Provide the (X, Y) coordinate of the cell's center where the given text is located.  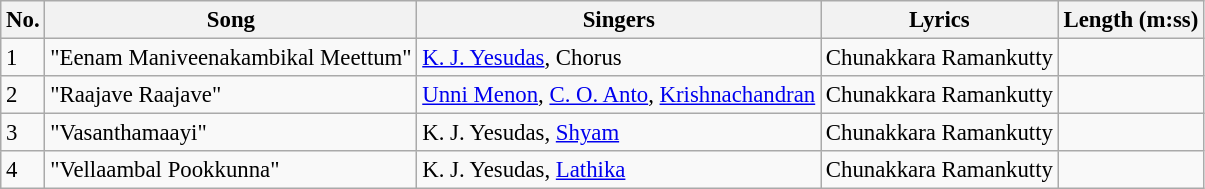
Song (231, 20)
"Eenam Maniveenakambikal Meettum" (231, 58)
"Vasanthamaayi" (231, 133)
Length (m:ss) (1130, 20)
3 (23, 133)
Unni Menon, C. O. Anto, Krishnachandran (619, 95)
"Vellaambal Pookkunna" (231, 170)
Lyrics (939, 20)
4 (23, 170)
No. (23, 20)
K. J. Yesudas, Lathika (619, 170)
"Raajave Raajave" (231, 95)
1 (23, 58)
K. J. Yesudas, Chorus (619, 58)
K. J. Yesudas, Shyam (619, 133)
2 (23, 95)
Singers (619, 20)
